Output the [X, Y] coordinate of the center of the cell containing the given text.  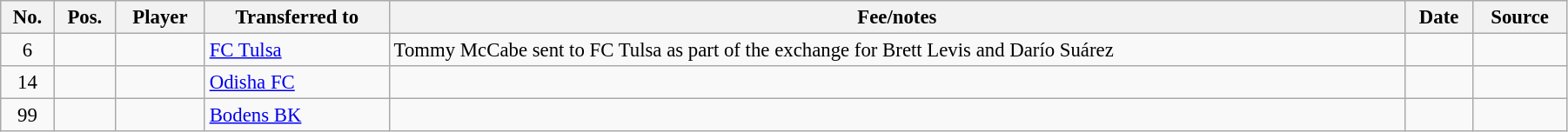
Source [1520, 17]
Date [1439, 17]
Fee/notes [896, 17]
Odisha FC [297, 82]
Bodens BK [297, 115]
Transferred to [297, 17]
99 [28, 115]
14 [28, 82]
Pos. [84, 17]
FC Tulsa [297, 50]
Player [160, 17]
No. [28, 17]
6 [28, 50]
Tommy McCabe sent to FC Tulsa as part of the exchange for Brett Levis and Darío Suárez [896, 50]
